From the cell containing the given text, extract its center point as [x, y] coordinate. 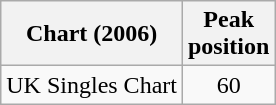
60 [228, 85]
UK Singles Chart [92, 85]
Chart (2006) [92, 34]
Peakposition [228, 34]
